Detect which cell encompasses the target text, then output its (X, Y) center coordinate. 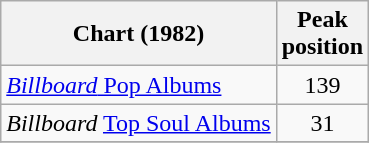
Peakposition (322, 34)
Chart (1982) (138, 34)
Billboard Pop Albums (138, 85)
31 (322, 123)
139 (322, 85)
Billboard Top Soul Albums (138, 123)
